Find where the given text appears and provide that cell's center as [X, Y] coordinate. 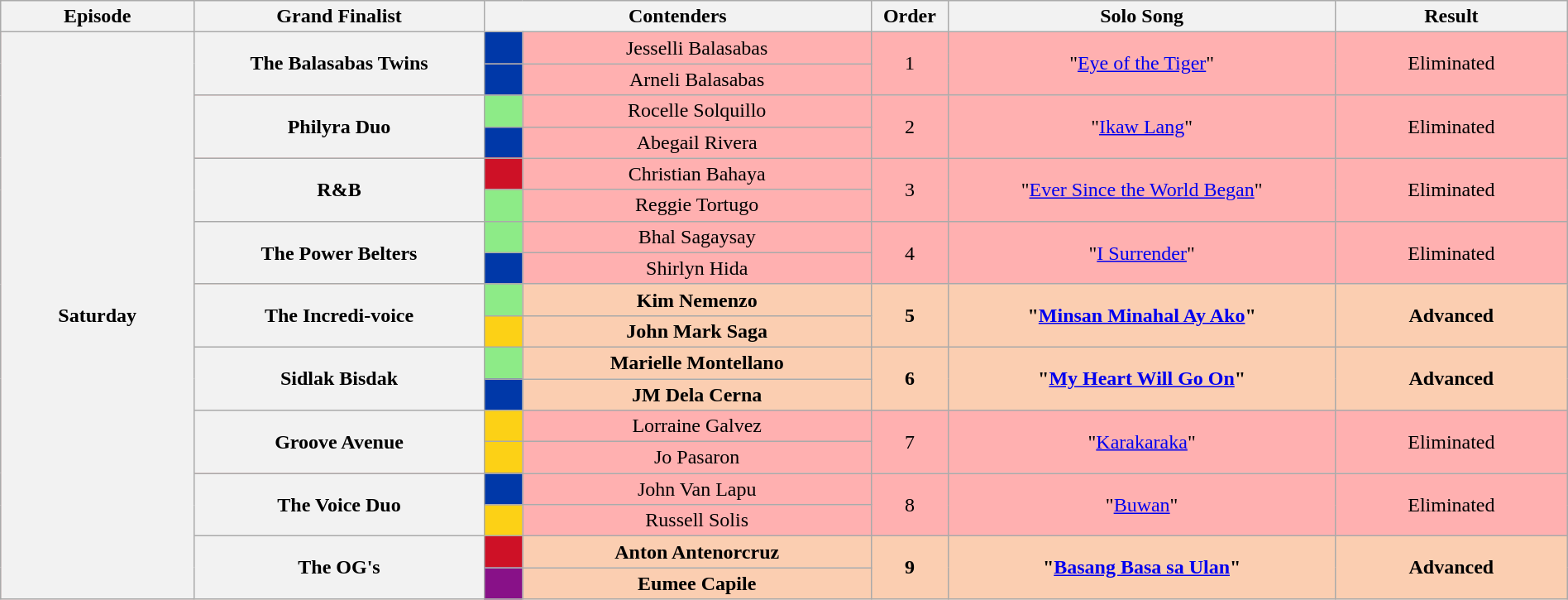
Sidlak Bisdak [339, 378]
Grand Finalist [339, 17]
Philyra Duo [339, 127]
Lorraine Galvez [696, 426]
Arneli Balasabas [696, 79]
Reggie Tortugo [696, 205]
"Ikaw Lang" [1142, 127]
Saturday [98, 316]
"Karakaraka" [1142, 442]
Solo Song [1142, 17]
Russell Solis [696, 521]
Abegail Rivera [696, 142]
John Mark Saga [696, 331]
7 [910, 442]
JM Dela Cerna [696, 395]
The Incredi-voice [339, 315]
Groove Avenue [339, 442]
Anton Antenorcruz [696, 552]
8 [910, 505]
6 [910, 378]
"Eye of the Tiger" [1142, 64]
Jesselli Balasabas [696, 48]
"Ever Since the World Began" [1142, 190]
3 [910, 190]
Rocelle Solquillo [696, 111]
The Voice Duo [339, 505]
5 [910, 315]
"Buwan" [1142, 505]
Kim Nemenzo [696, 300]
Christian Bahaya [696, 174]
The Power Belters [339, 252]
9 [910, 568]
John Van Lapu [696, 489]
Episode [98, 17]
2 [910, 127]
Order [910, 17]
Result [1452, 17]
Shirlyn Hida [696, 268]
Contenders [677, 17]
Bhal Sagaysay [696, 237]
4 [910, 252]
The OG's [339, 568]
"I Surrender" [1142, 252]
Marielle Montellano [696, 362]
The Balasabas Twins [339, 64]
"Basang Basa sa Ulan" [1142, 568]
Eumee Capile [696, 583]
"Minsan Minahal Ay Ako" [1142, 315]
"My Heart Will Go On" [1142, 378]
R&B [339, 190]
Jo Pasaron [696, 458]
1 [910, 64]
